Output the (x, y) coordinate of the center of the cell containing the given text.  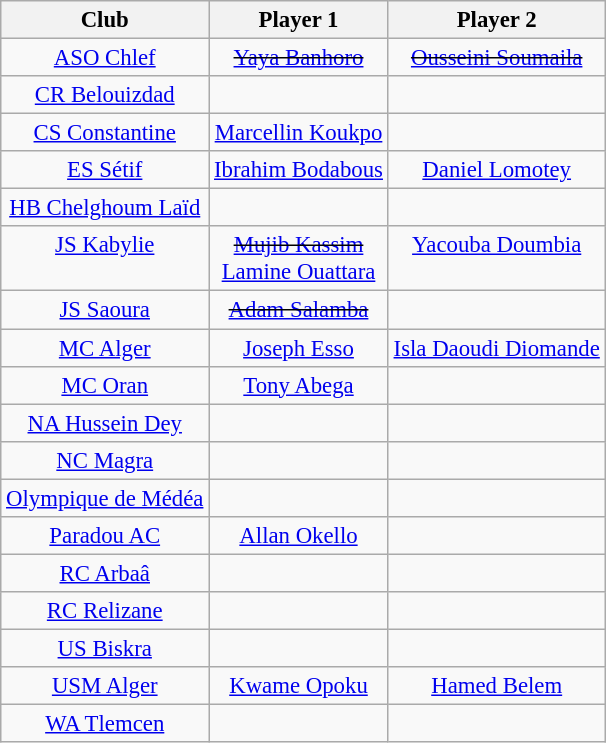
Ousseini Soumaila (496, 58)
RC Arbaâ (105, 573)
NA Hussein Dey (105, 423)
ES Sétif (105, 170)
NC Magra (105, 460)
Club (105, 20)
MC Oran (105, 385)
CS Constantine (105, 133)
JS Saoura (105, 310)
US Biskra (105, 648)
Mujib Kassim Lamine Ouattara (299, 258)
JS Kabylie (105, 258)
MC Alger (105, 348)
Adam Salamba (299, 310)
ASO Chlef (105, 58)
Kwame Opoku (299, 686)
RC Relizane (105, 611)
Player 1 (299, 20)
Joseph Esso (299, 348)
Allan Okello (299, 536)
HB Chelghoum Laïd (105, 208)
Hamed Belem (496, 686)
USM Alger (105, 686)
Paradou AC (105, 536)
Ibrahim Bodabous (299, 170)
Isla Daoudi Diomande (496, 348)
Yaya Banhoro (299, 58)
CR Belouizdad (105, 95)
Daniel Lomotey (496, 170)
Tony Abega (299, 385)
Olympique de Médéa (105, 498)
Player 2 (496, 20)
Marcellin Koukpo (299, 133)
Yacouba Doumbia (496, 258)
WA Tlemcen (105, 724)
